Pinpoint the cell where the given text exists, returning its (x, y) midpoint coordinate. 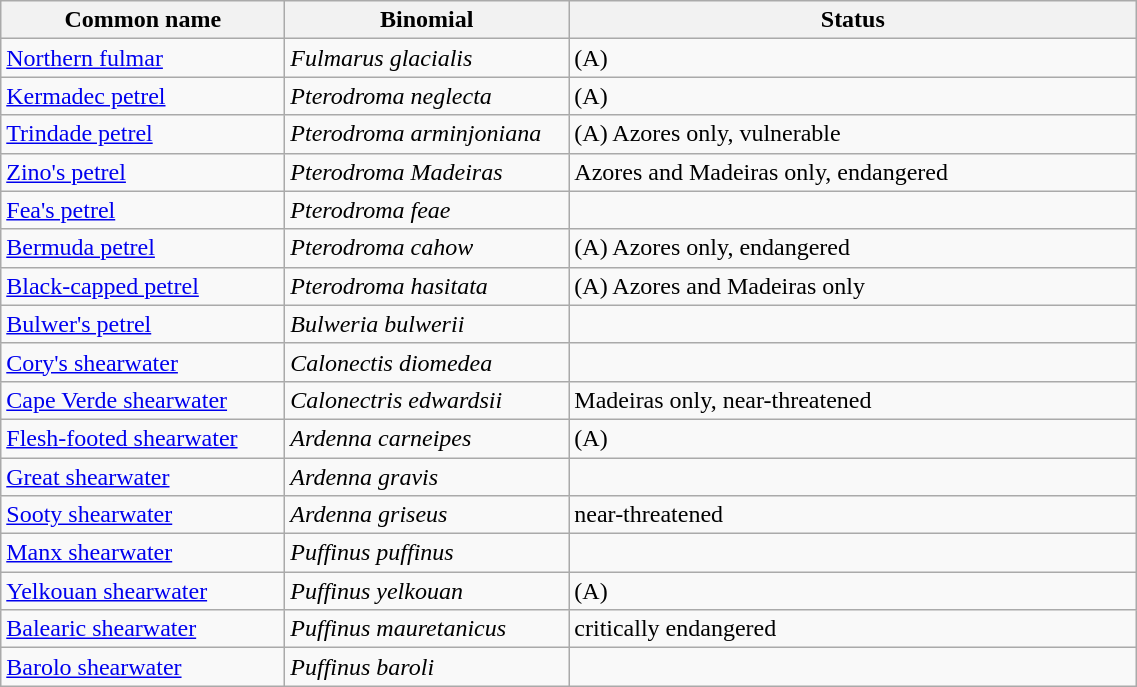
Pterodroma cahow (427, 248)
Trindade petrel (143, 134)
Flesh-footed shearwater (143, 438)
Bulwer's petrel (143, 324)
Barolo shearwater (143, 667)
near-threatened (853, 515)
(A) Azores and Madeiras only (853, 286)
Northern fulmar (143, 58)
Balearic shearwater (143, 629)
Puffinus yelkouan (427, 591)
Pterodroma neglecta (427, 96)
Pterodroma arminjoniana (427, 134)
Pterodroma Madeiras (427, 172)
Ardenna gravis (427, 477)
(A) Azores only, endangered (853, 248)
Pterodroma hasitata (427, 286)
Puffinus mauretanicus (427, 629)
Fulmarus glacialis (427, 58)
Cape Verde shearwater (143, 400)
Puffinus baroli (427, 667)
Ardenna griseus (427, 515)
Cory's shearwater (143, 362)
Ardenna carneipes (427, 438)
Puffinus puffinus (427, 553)
Binomial (427, 20)
Great shearwater (143, 477)
Calonectris edwardsii (427, 400)
Manx shearwater (143, 553)
Madeiras only, near-threatened (853, 400)
Common name (143, 20)
Bulweria bulwerii (427, 324)
Status (853, 20)
Sooty shearwater (143, 515)
Calonectis diomedea (427, 362)
Kermadec petrel (143, 96)
Fea's petrel (143, 210)
critically endangered (853, 629)
(A) Azores only, vulnerable (853, 134)
Zino's petrel (143, 172)
Azores and Madeiras only, endangered (853, 172)
Pterodroma feae (427, 210)
Black-capped petrel (143, 286)
Bermuda petrel (143, 248)
Yelkouan shearwater (143, 591)
